Provide the [X, Y] coordinate of the cell's center where the given text is located.  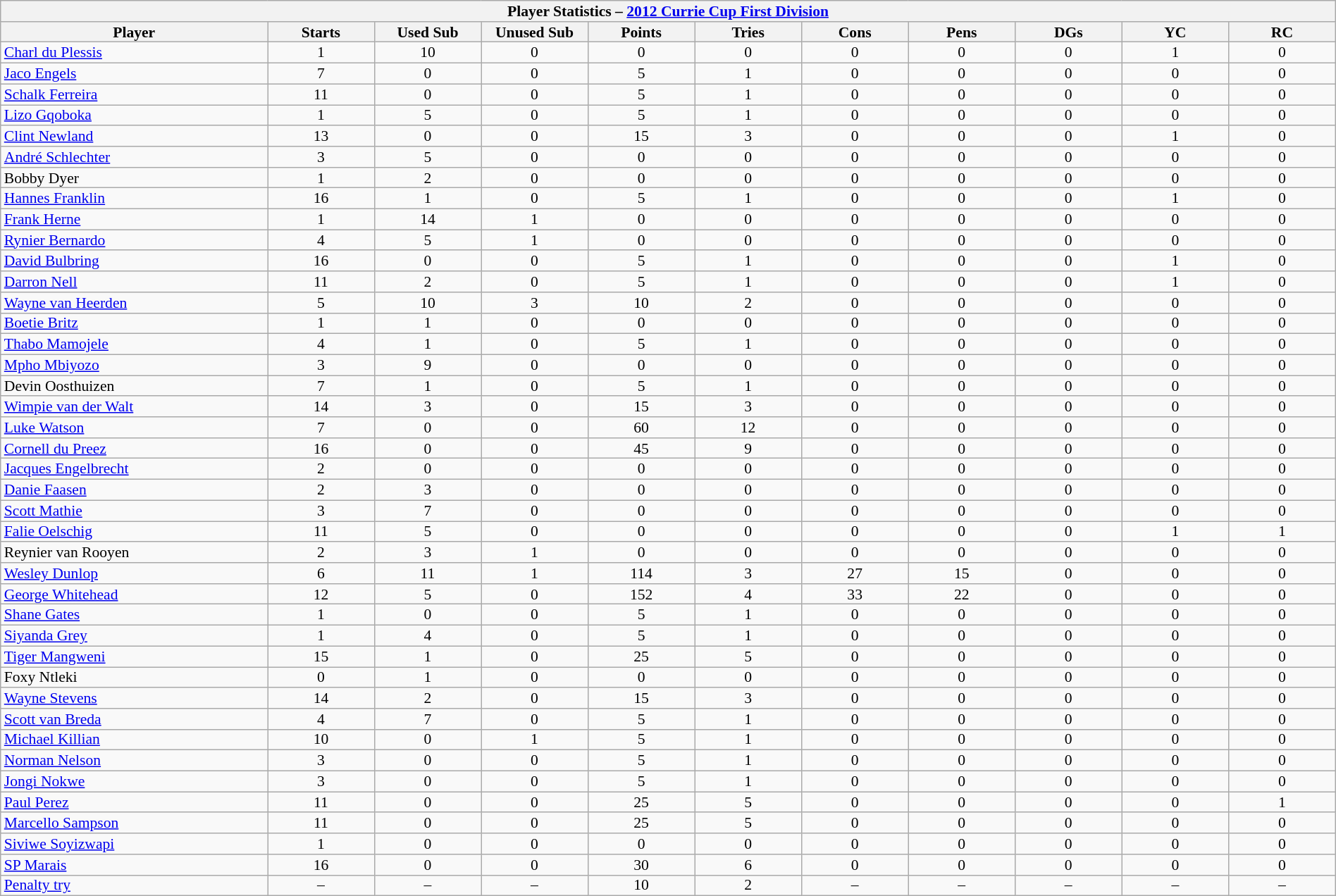
Scott Mathie [134, 511]
SP Marais [134, 865]
RC [1282, 32]
Tries [748, 32]
Unused Sub [535, 32]
Siviwe Soyizwapi [134, 844]
Tiger Mangweni [134, 657]
Scott van Breda [134, 719]
Jongi Nokwe [134, 782]
27 [855, 573]
Danie Faasen [134, 490]
Devin Oosthuizen [134, 386]
Darron Nell [134, 282]
Penalty try [134, 885]
13 [321, 136]
George Whitehead [134, 595]
152 [641, 595]
Player [134, 32]
Used Sub [428, 32]
Shane Gates [134, 615]
Reynier van Rooyen [134, 553]
Luke Watson [134, 428]
Paul Perez [134, 802]
Wayne van Heerden [134, 303]
Falie Oelschig [134, 532]
Norman Nelson [134, 761]
Starts [321, 32]
Marcello Sampson [134, 823]
Player Statistics – 2012 Currie Cup First Division [668, 11]
Wayne Stevens [134, 698]
Clint Newland [134, 136]
Pens [962, 32]
Wesley Dunlop [134, 573]
Points [641, 32]
Frank Herne [134, 220]
33 [855, 595]
Charl du Plessis [134, 53]
Rynier Bernardo [134, 240]
Cons [855, 32]
114 [641, 573]
45 [641, 449]
Lizo Gqoboka [134, 116]
30 [641, 865]
Siyanda Grey [134, 636]
Wimpie van der Walt [134, 407]
André Schlechter [134, 157]
David Bulbring [134, 261]
Mpho Mbiyozo [134, 366]
Boetie Britz [134, 323]
YC [1175, 32]
Schalk Ferreira [134, 94]
Thabo Mamojele [134, 344]
22 [962, 595]
Jacques Engelbrecht [134, 469]
DGs [1068, 32]
Bobby Dyer [134, 178]
Jaco Engels [134, 74]
Cornell du Preez [134, 449]
Michael Killian [134, 740]
Hannes Franklin [134, 199]
Foxy Ntleki [134, 678]
60 [641, 428]
